Locate the cell with the specified text and output its [x, y] center coordinate. 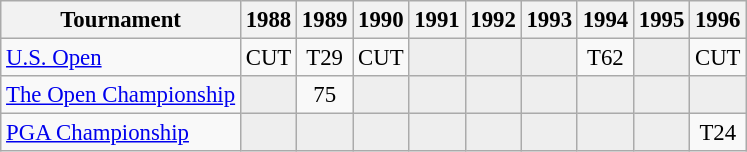
1995 [661, 20]
1996 [718, 20]
Tournament [121, 20]
1989 [325, 20]
75 [325, 95]
T62 [605, 58]
1992 [493, 20]
1994 [605, 20]
PGA Championship [121, 133]
1991 [437, 20]
U.S. Open [121, 58]
1990 [381, 20]
The Open Championship [121, 95]
1993 [549, 20]
T24 [718, 133]
T29 [325, 58]
1988 [268, 20]
